Pinpoint the cell where the given text exists, returning its [x, y] midpoint coordinate. 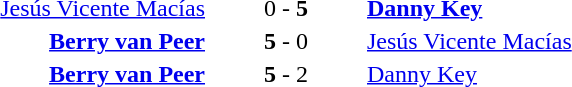
5 - 0 [286, 41]
